Return the [X, Y] coordinate for the center point of the cell that contains the specified text.  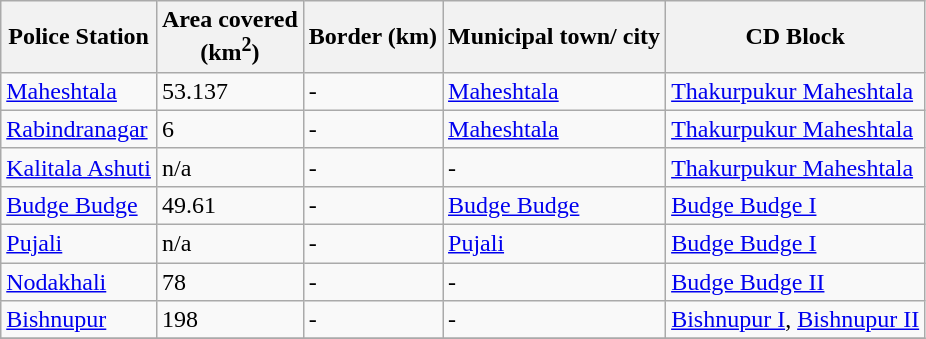
Budge Budge II [796, 282]
Nodakhali [79, 282]
53.137 [230, 91]
198 [230, 320]
Rabindranagar [79, 129]
49.61 [230, 205]
Police Station [79, 37]
CD Block [796, 37]
Bishnupur I, Bishnupur II [796, 320]
Area covered(km2) [230, 37]
Bishnupur [79, 320]
78 [230, 282]
6 [230, 129]
Kalitala Ashuti [79, 167]
Border (km) [372, 37]
Municipal town/ city [554, 37]
